Output the (X, Y) coordinate of the center of the cell containing the given text.  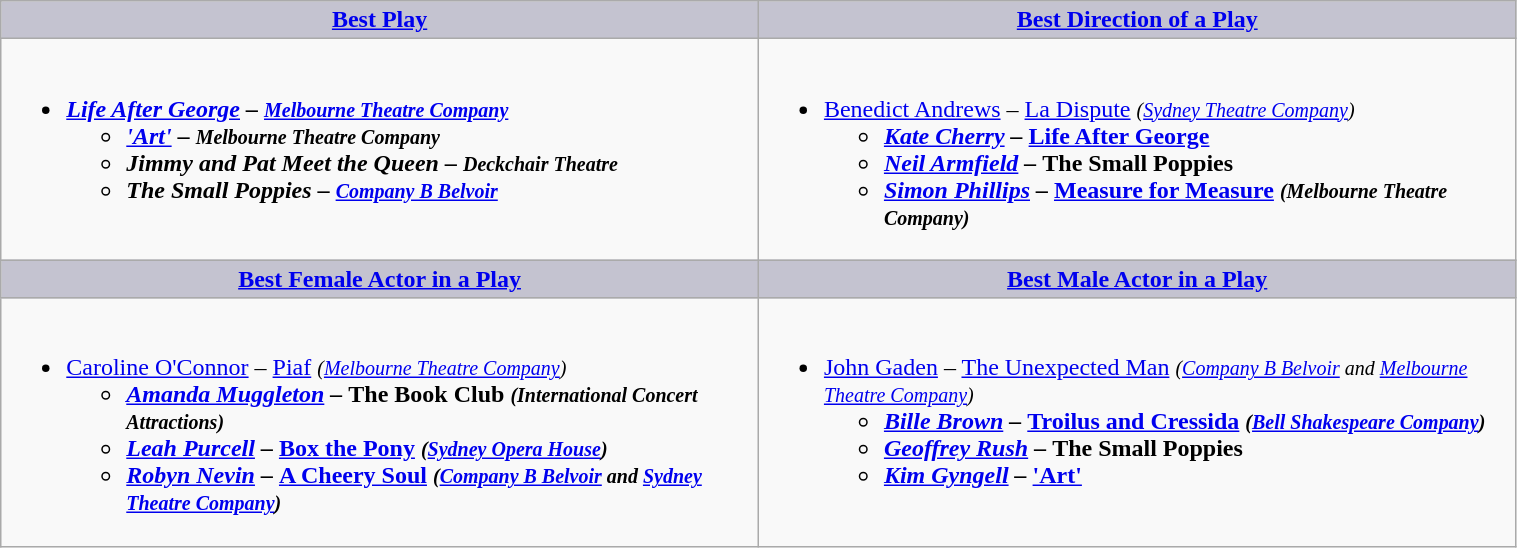
Best Male Actor in a Play (1137, 279)
Best Play (380, 20)
Best Direction of a Play (1137, 20)
Best Female Actor in a Play (380, 279)
